Return the [X, Y] coordinate for the center point of the cell that contains the specified text.  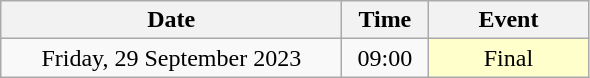
Time [385, 20]
Date [172, 20]
Final [508, 58]
09:00 [385, 58]
Event [508, 20]
Friday, 29 September 2023 [172, 58]
